From the cell containing the given text, extract its center point as (x, y) coordinate. 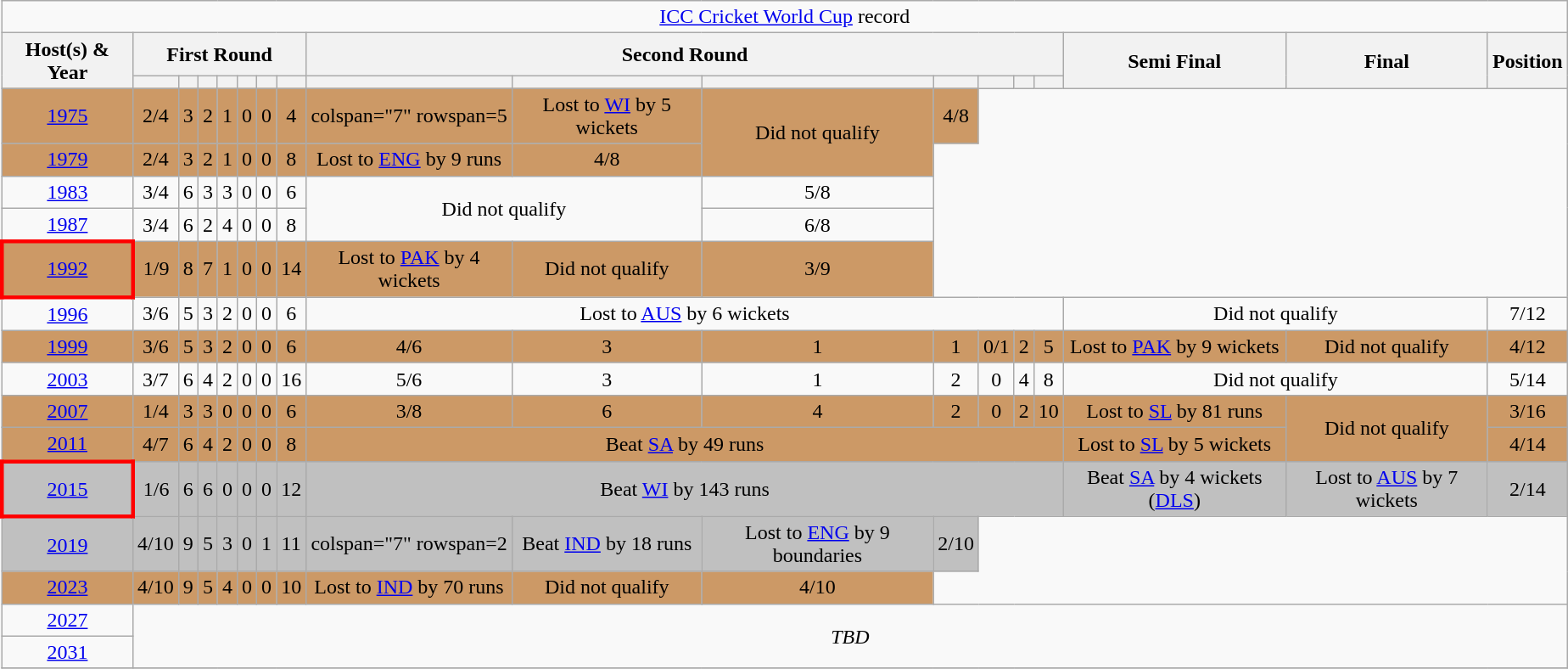
11 (292, 543)
1/9 (156, 270)
ICC Cricket World Cup record (784, 17)
3/16 (1527, 411)
2/14 (1527, 489)
12 (292, 489)
5/14 (1527, 379)
3/7 (156, 379)
Lost to ENG by 9 runs (409, 160)
1999 (67, 346)
Beat SA by 49 runs (686, 444)
Lost to WI by 5 wickets (607, 115)
2003 (67, 379)
TBD (850, 636)
1979 (67, 160)
3/9 (818, 270)
Beat WI by 143 runs (686, 489)
2031 (67, 652)
1975 (67, 115)
1/4 (156, 411)
2011 (67, 444)
Host(s) & Year (67, 61)
5/8 (818, 192)
5/6 (409, 379)
Lost to SL by 5 wickets (1174, 444)
Second Round (686, 54)
colspan="7" rowspan=2 (409, 543)
1/6 (156, 489)
Lost to AUS by 6 wickets (686, 314)
7/12 (1527, 314)
2007 (67, 411)
4/7 (156, 444)
Lost to ENG by 9 boundaries (818, 543)
First Round (220, 54)
2023 (67, 587)
Lost to PAK by 9 wickets (1174, 346)
Lost to SL by 81 runs (1174, 411)
Final (1386, 61)
Lost to IND by 70 runs (409, 587)
6/8 (818, 225)
2015 (67, 489)
Lost to AUS by 7 wickets (1386, 489)
0/1 (996, 346)
colspan="7" rowspan=5 (409, 115)
1996 (67, 314)
1987 (67, 225)
Position (1527, 61)
2019 (67, 543)
1983 (67, 192)
1992 (67, 270)
4/6 (409, 346)
2/10 (956, 543)
7 (207, 270)
16 (292, 379)
Beat SA by 4 wickets (DLS) (1174, 489)
4/12 (1527, 346)
Lost to PAK by 4 wickets (409, 270)
4/14 (1527, 444)
Beat IND by 18 runs (607, 543)
3/8 (409, 411)
2027 (67, 620)
14 (292, 270)
Semi Final (1174, 61)
